Scan for the cell matching the given text and deliver its [X, Y] coordinate at center. 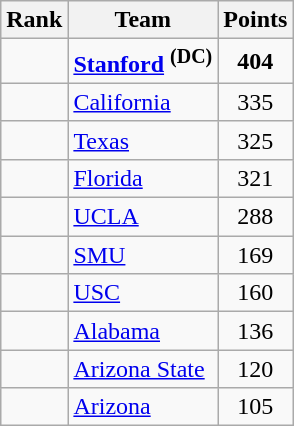
321 [256, 178]
California [143, 102]
Points [256, 20]
120 [256, 369]
404 [256, 62]
UCLA [143, 217]
SMU [143, 255]
288 [256, 217]
Stanford (DC) [143, 62]
Arizona [143, 407]
169 [256, 255]
105 [256, 407]
Florida [143, 178]
136 [256, 331]
Texas [143, 140]
Team [143, 20]
325 [256, 140]
USC [143, 293]
335 [256, 102]
160 [256, 293]
Alabama [143, 331]
Rank [34, 20]
Arizona State [143, 369]
